Find where the given text appears and provide that cell's center as (x, y) coordinate. 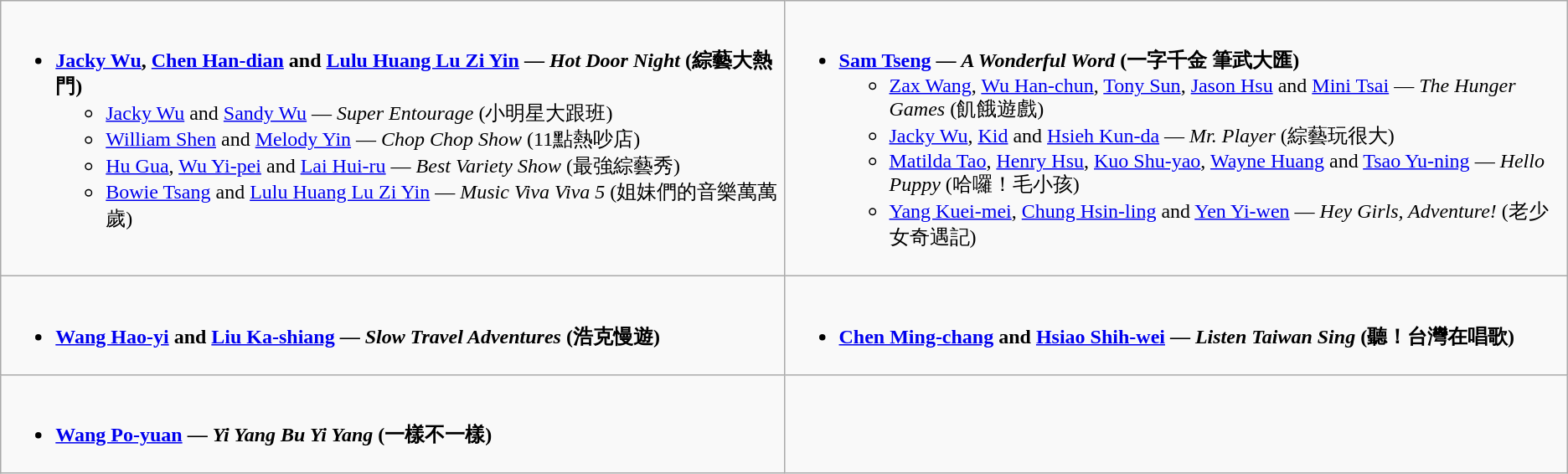
Wang Po-yuan — Yi Yang Bu Yi Yang (一樣不一樣) (392, 424)
Chen Ming-chang and Hsiao Shih-wei — Listen Taiwan Sing (聽！台灣在唱歌) (1176, 326)
Wang Hao-yi and Liu Ka-shiang — Slow Travel Adventures (浩克慢遊) (392, 326)
